Return (x, y) of the center of cell containing provided text 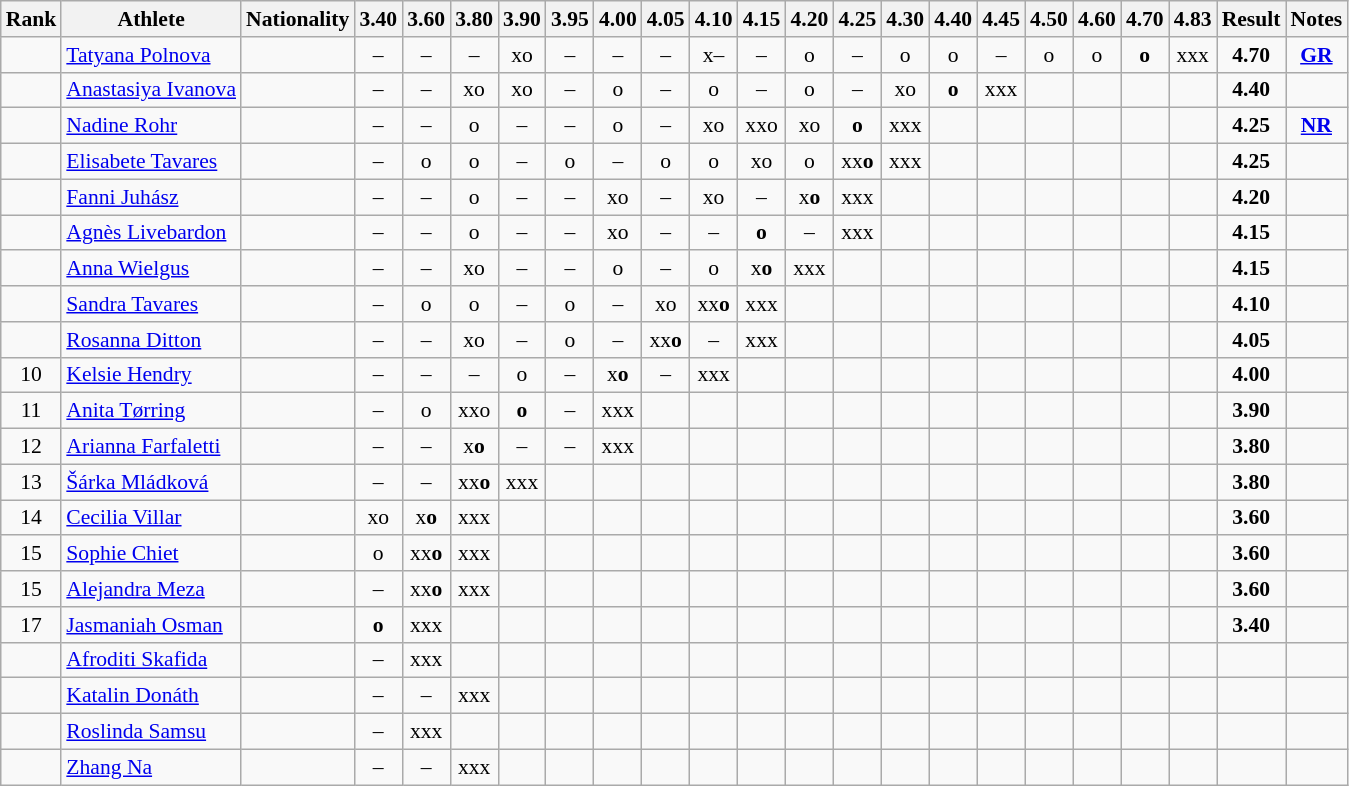
4.30 (905, 19)
Roslinda Samsu (151, 732)
Šárka Mládková (151, 482)
x– (714, 55)
Arianna Farfaletti (151, 447)
3.95 (570, 19)
13 (32, 482)
12 (32, 447)
Anna Wielgus (151, 269)
17 (32, 625)
Elisabete Tavares (151, 162)
Athlete (151, 19)
NR (1317, 126)
4.45 (1001, 19)
Rosanna Ditton (151, 340)
Kelsie Hendry (151, 375)
Cecilia Villar (151, 518)
Agnès Livebardon (151, 233)
Rank (32, 19)
Result (1252, 19)
4.50 (1049, 19)
Fanni Juhász (151, 197)
Tatyana Polnova (151, 55)
Katalin Donáth (151, 696)
4.83 (1193, 19)
Anastasiya Ivanova (151, 90)
4.60 (1097, 19)
11 (32, 411)
Sandra Tavares (151, 304)
GR (1317, 55)
10 (32, 375)
Alejandra Meza (151, 589)
Nationality (298, 19)
Zhang Na (151, 767)
Afroditi Skafida (151, 660)
Jasmaniah Osman (151, 625)
Anita Tørring (151, 411)
Sophie Chiet (151, 554)
Notes (1317, 19)
14 (32, 518)
Nadine Rohr (151, 126)
